Identify which cell holds the provided text, then report its [x, y] central coordinate. 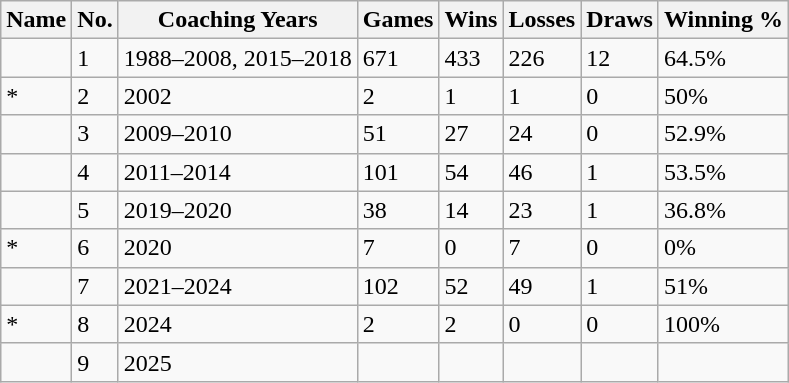
100% [723, 324]
2019–2020 [238, 210]
1988–2008, 2015–2018 [238, 58]
52 [471, 286]
Losses [542, 20]
2025 [238, 362]
2024 [238, 324]
102 [398, 286]
14 [471, 210]
Coaching Years [238, 20]
6 [95, 248]
226 [542, 58]
No. [95, 20]
38 [398, 210]
Winning % [723, 20]
Name [36, 20]
8 [95, 324]
51% [723, 286]
Wins [471, 20]
Draws [620, 20]
27 [471, 134]
54 [471, 172]
46 [542, 172]
53.5% [723, 172]
2009–2010 [238, 134]
0% [723, 248]
101 [398, 172]
2011–2014 [238, 172]
2002 [238, 96]
12 [620, 58]
433 [471, 58]
3 [95, 134]
52.9% [723, 134]
2021–2024 [238, 286]
671 [398, 58]
49 [542, 286]
Games [398, 20]
64.5% [723, 58]
5 [95, 210]
51 [398, 134]
50% [723, 96]
36.8% [723, 210]
2020 [238, 248]
23 [542, 210]
9 [95, 362]
24 [542, 134]
4 [95, 172]
